Return (X, Y) of the center of cell containing provided text 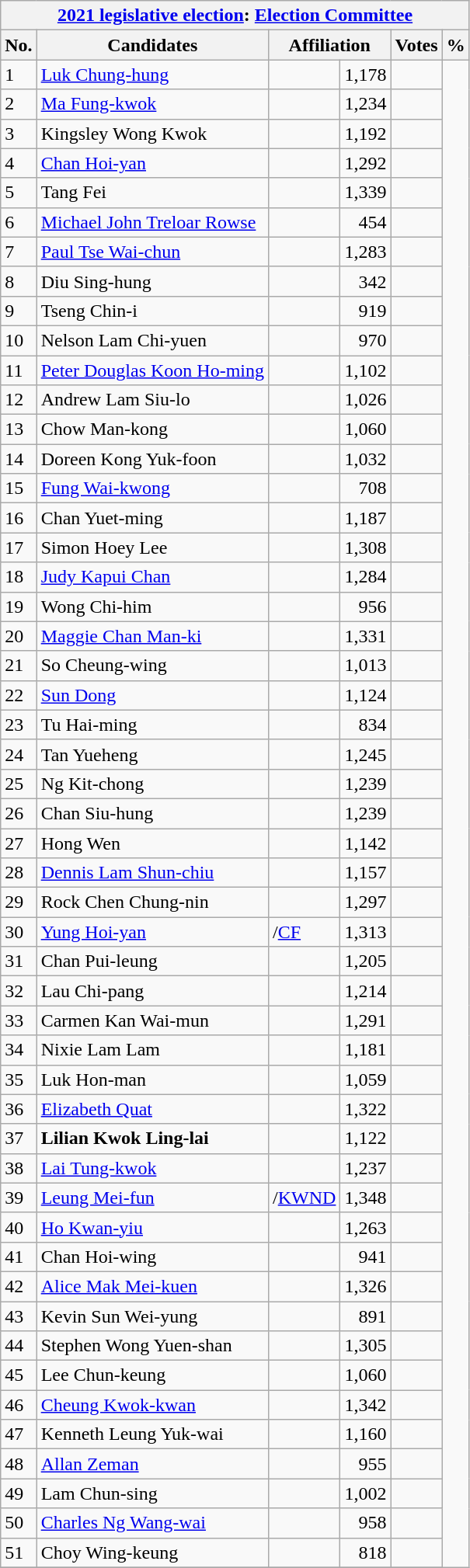
26 (19, 813)
1,297 (365, 902)
Nixie Lam Lam (152, 1050)
834 (365, 725)
1,326 (365, 1286)
956 (365, 607)
33 (19, 1020)
46 (19, 1405)
1,305 (365, 1346)
1,283 (365, 252)
Tu Hai-ming (152, 725)
18 (19, 577)
1,013 (365, 666)
Candidates (152, 45)
Ho Kwan-yiu (152, 1227)
1,205 (365, 961)
1,157 (365, 873)
Kingsley Wong Kwok (152, 134)
51 (19, 1552)
941 (365, 1257)
15 (19, 488)
Simon Hoey Lee (152, 548)
34 (19, 1050)
6 (19, 222)
1,178 (365, 75)
21 (19, 666)
1,245 (365, 754)
50 (19, 1523)
13 (19, 429)
14 (19, 459)
30 (19, 932)
42 (19, 1286)
5 (19, 193)
2 (19, 104)
Lam Chun-sing (152, 1493)
Doreen Kong Yuk-foon (152, 459)
1,192 (365, 134)
Tan Yueheng (152, 754)
1,237 (365, 1168)
1,292 (365, 163)
Lai Tung-kwok (152, 1168)
Michael John Treloar Rowse (152, 222)
No. (19, 45)
Lau Chi-pang (152, 991)
1,160 (365, 1434)
11 (19, 370)
1,122 (365, 1139)
10 (19, 340)
Affiliation (329, 45)
22 (19, 695)
Ng Kit-chong (152, 784)
Andrew Lam Siu-lo (152, 400)
Alice Mak Mei-kuen (152, 1286)
1,234 (365, 104)
32 (19, 991)
Stephen Wong Yuen-shan (152, 1346)
27 (19, 843)
Chan Yuet-ming (152, 518)
8 (19, 281)
/KWND (305, 1198)
% (455, 45)
Nelson Lam Chi-yuen (152, 340)
3 (19, 134)
38 (19, 1168)
1,032 (365, 459)
43 (19, 1316)
40 (19, 1227)
1,322 (365, 1109)
24 (19, 754)
9 (19, 311)
/CF (305, 932)
1,002 (365, 1493)
36 (19, 1109)
454 (365, 222)
44 (19, 1346)
Allan Zeman (152, 1464)
Ma Fung-kwok (152, 104)
Luk Chung-hung (152, 75)
1,059 (365, 1080)
17 (19, 548)
Wong Chi-him (152, 607)
Chan Siu-hung (152, 813)
1,263 (365, 1227)
Tseng Chin-i (152, 311)
1,313 (365, 932)
Elizabeth Quat (152, 1109)
39 (19, 1198)
1,214 (365, 991)
1,342 (365, 1405)
Leung Mei-fun (152, 1198)
23 (19, 725)
1,026 (365, 400)
Charles Ng Wang-wai (152, 1523)
818 (365, 1552)
919 (365, 311)
Yung Hoi-yan (152, 932)
1,331 (365, 636)
Chan Hoi-yan (152, 163)
7 (19, 252)
41 (19, 1257)
955 (365, 1464)
1,291 (365, 1020)
891 (365, 1316)
35 (19, 1080)
Dennis Lam Shun-chiu (152, 873)
Tang Fei (152, 193)
342 (365, 281)
Choy Wing-keung (152, 1552)
20 (19, 636)
Fung Wai-kwong (152, 488)
Diu Sing-hung (152, 281)
47 (19, 1434)
1,284 (365, 577)
49 (19, 1493)
Sun Dong (152, 695)
Chow Man-kong (152, 429)
12 (19, 400)
970 (365, 340)
1,102 (365, 370)
Judy Kapui Chan (152, 577)
Lilian Kwok Ling-lai (152, 1139)
45 (19, 1375)
So Cheung-wing (152, 666)
28 (19, 873)
16 (19, 518)
Chan Hoi-wing (152, 1257)
1 (19, 75)
Kenneth Leung Yuk-wai (152, 1434)
Lee Chun-keung (152, 1375)
Paul Tse Wai-chun (152, 252)
1,339 (365, 193)
1,187 (365, 518)
Peter Douglas Koon Ho-ming (152, 370)
Chan Pui-leung (152, 961)
31 (19, 961)
Cheung Kwok-kwan (152, 1405)
19 (19, 607)
Carmen Kan Wai-mun (152, 1020)
2021 legislative election: Election Committee (235, 16)
Votes (416, 45)
708 (365, 488)
29 (19, 902)
Maggie Chan Man-ki (152, 636)
25 (19, 784)
958 (365, 1523)
1,181 (365, 1050)
37 (19, 1139)
1,348 (365, 1198)
4 (19, 163)
Rock Chen Chung-nin (152, 902)
1,142 (365, 843)
1,124 (365, 695)
48 (19, 1464)
Luk Hon-man (152, 1080)
Kevin Sun Wei-yung (152, 1316)
Hong Wen (152, 843)
1,308 (365, 548)
